Pinpoint the cell where the given text exists, returning its (x, y) midpoint coordinate. 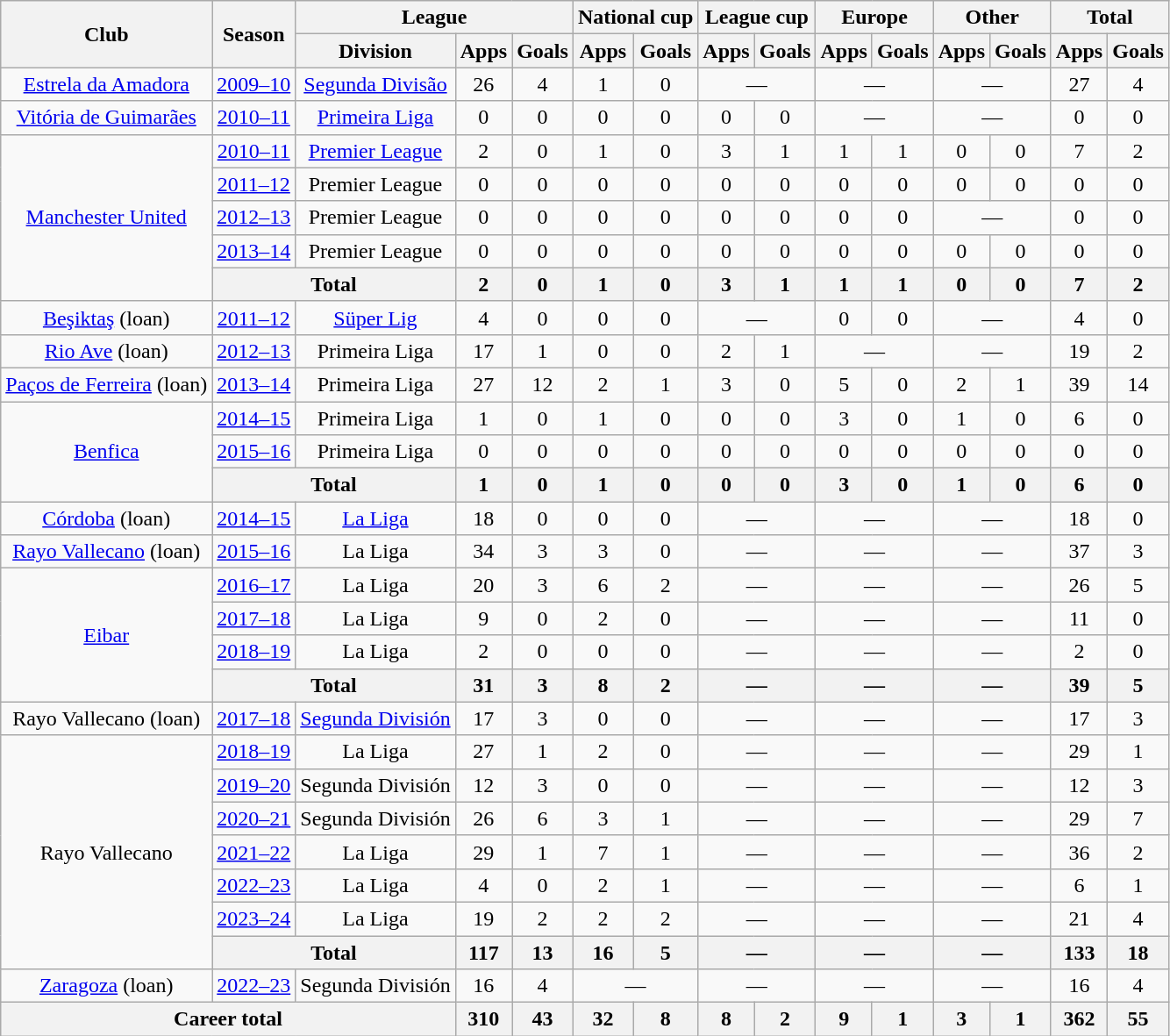
11 (1079, 618)
Rayo Vallecano (107, 852)
36 (1079, 852)
Segunda Divisão (375, 84)
43 (543, 1019)
Rio Ave (loan) (107, 351)
Beşiktaş (loan) (107, 318)
133 (1079, 952)
Benfica (107, 452)
Paços de Ferreira (loan) (107, 384)
362 (1079, 1019)
14 (1138, 384)
21 (1079, 918)
31 (483, 685)
Süper Lig (375, 318)
13 (543, 952)
Córdoba (loan) (107, 518)
League cup (757, 18)
2009–10 (254, 84)
Zaragoza (loan) (107, 986)
20 (483, 585)
2020–21 (254, 818)
Estrela da Amadora (107, 84)
32 (603, 1019)
Eibar (107, 635)
2016–17 (254, 585)
Division (375, 51)
Vitória de Guimarães (107, 118)
Club (107, 34)
National cup (635, 18)
117 (483, 952)
34 (483, 552)
37 (1079, 552)
310 (483, 1019)
Europe (874, 18)
Manchester United (107, 218)
League (435, 18)
Other (992, 18)
2019–20 (254, 785)
55 (1138, 1019)
2021–22 (254, 852)
2023–24 (254, 918)
Season (254, 34)
Career total (228, 1019)
